Return (X, Y) of the center of cell containing provided text 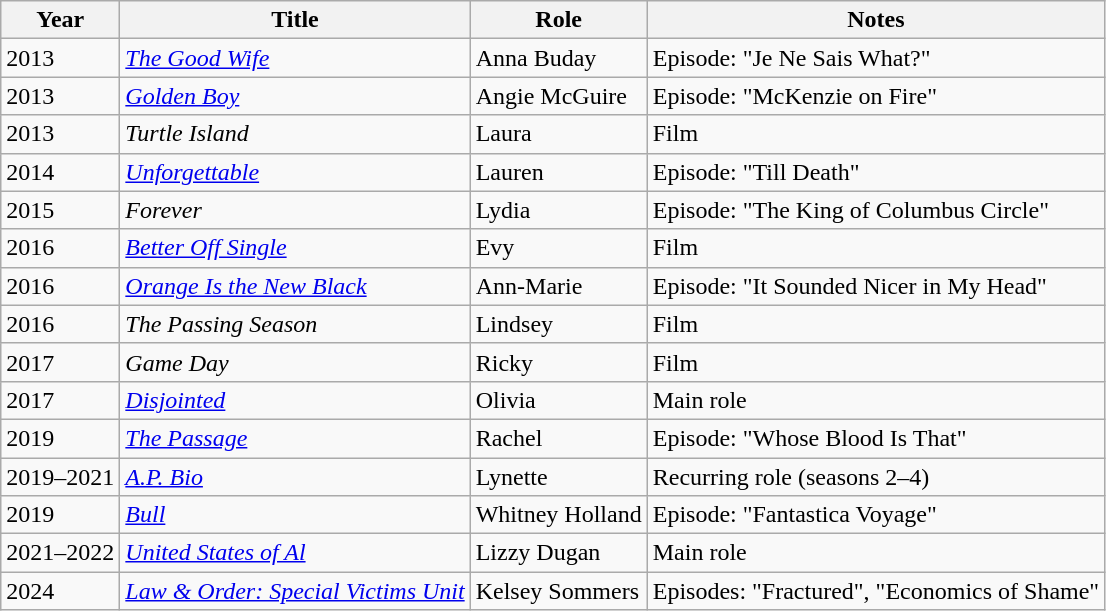
Orange Is the New Black (295, 286)
Golden Boy (295, 96)
Role (558, 20)
2015 (60, 210)
Lindsey (558, 324)
Better Off Single (295, 248)
United States of Al (295, 553)
Notes (876, 20)
2021–2022 (60, 553)
Game Day (295, 362)
Recurring role (seasons 2–4) (876, 477)
Kelsey Sommers (558, 591)
2014 (60, 172)
Anna Buday (558, 58)
Episode: "It Sounded Nicer in My Head" (876, 286)
Episode: "McKenzie on Fire" (876, 96)
Turtle Island (295, 134)
Laura (558, 134)
Episodes: "Fractured", "Economics of Shame" (876, 591)
Bull (295, 515)
Lizzy Dugan (558, 553)
Lauren (558, 172)
Olivia (558, 400)
2024 (60, 591)
Episode: "Fantastica Voyage" (876, 515)
Ricky (558, 362)
Disjointed (295, 400)
Whitney Holland (558, 515)
Rachel (558, 438)
Ann-Marie (558, 286)
The Good Wife (295, 58)
The Passage (295, 438)
The Passing Season (295, 324)
Year (60, 20)
Forever (295, 210)
A.P. Bio (295, 477)
Angie McGuire (558, 96)
Lydia (558, 210)
Title (295, 20)
Episode: "Till Death" (876, 172)
Law & Order: Special Victims Unit (295, 591)
Evy (558, 248)
Episode: "Whose Blood Is That" (876, 438)
Episode: "The King of Columbus Circle" (876, 210)
Unforgettable (295, 172)
2019–2021 (60, 477)
Episode: "Je Ne Sais What?" (876, 58)
Lynette (558, 477)
